Scan for the cell matching the given text and deliver its [x, y] coordinate at center. 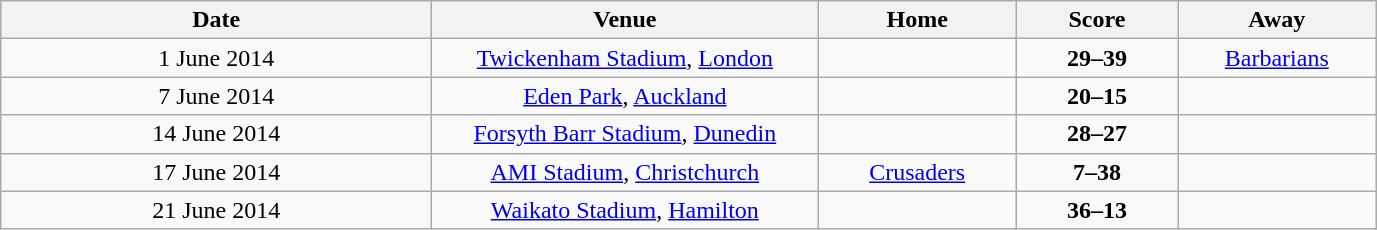
20–15 [1096, 96]
Forsyth Barr Stadium, Dunedin [625, 134]
Score [1096, 20]
Venue [625, 20]
Date [216, 20]
Waikato Stadium, Hamilton [625, 210]
21 June 2014 [216, 210]
Barbarians [1278, 58]
14 June 2014 [216, 134]
28–27 [1096, 134]
7 June 2014 [216, 96]
1 June 2014 [216, 58]
Home [918, 20]
Twickenham Stadium, London [625, 58]
36–13 [1096, 210]
AMI Stadium, Christchurch [625, 172]
17 June 2014 [216, 172]
7–38 [1096, 172]
Crusaders [918, 172]
Away [1278, 20]
Eden Park, Auckland [625, 96]
29–39 [1096, 58]
